Pinpoint the cell where the given text exists, returning its (X, Y) midpoint coordinate. 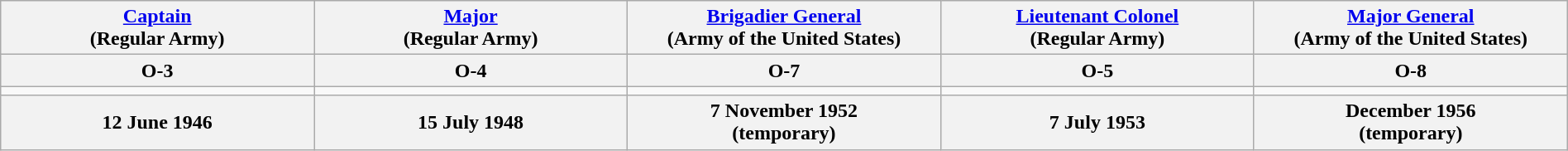
O-5 (1097, 71)
7 July 1953 (1097, 123)
December 1956(temporary) (1411, 123)
15 July 1948 (471, 123)
Major(Regular Army) (471, 28)
Brigadier General(Army of the United States) (784, 28)
O-7 (784, 71)
O-8 (1411, 71)
Major General(Army of the United States) (1411, 28)
12 June 1946 (157, 123)
Captain(Regular Army) (157, 28)
O-4 (471, 71)
7 November 1952(temporary) (784, 123)
Lieutenant Colonel(Regular Army) (1097, 28)
O-3 (157, 71)
